Detect which cell encompasses the target text, then output its (x, y) center coordinate. 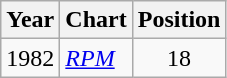
1982 (30, 58)
RPM (96, 58)
Position (179, 20)
Chart (96, 20)
Year (30, 20)
18 (179, 58)
